Provide the [X, Y] coordinate of the cell's center where the given text is located.  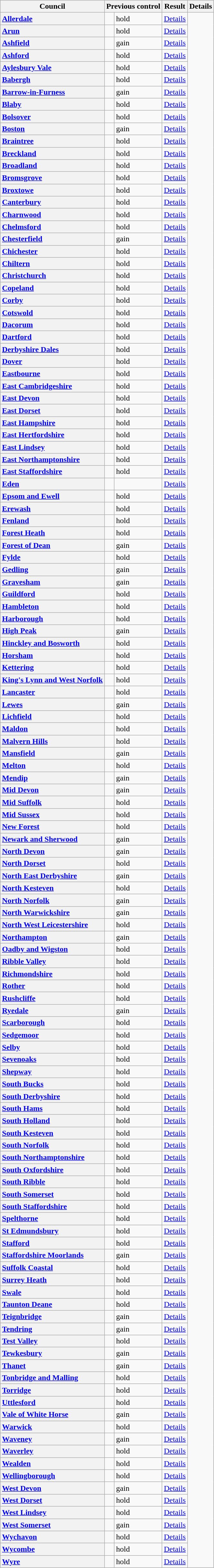
North Devon [52, 851]
South Holland [52, 1121]
Suffolk Coastal [52, 1268]
Shepway [52, 1072]
Northampton [52, 937]
Surrey Heath [52, 1280]
Mansfield [52, 753]
West Devon [52, 1488]
New Forest [52, 827]
Dover [52, 362]
Lancaster [52, 692]
East Lindsey [52, 447]
Waverley [52, 1451]
Tonbridge and Malling [52, 1378]
Torridge [52, 1390]
Chiltern [52, 263]
Maldon [52, 729]
Ribble Valley [52, 962]
Cotswold [52, 312]
East Devon [52, 398]
Wellingborough [52, 1476]
West Dorset [52, 1500]
Sevenoaks [52, 1059]
Canterbury [52, 202]
Previous control [133, 6]
Chichester [52, 251]
Forest of Dean [52, 545]
Boston [52, 129]
South Ribble [52, 1182]
South Derbyshire [52, 1096]
Result [175, 6]
Kettering [52, 668]
Babergh [52, 80]
Wycombe [52, 1549]
South Staffordshire [52, 1206]
Mid Sussex [52, 815]
Vale of White Horse [52, 1415]
Scarborough [52, 1023]
Epsom and Ewell [52, 496]
Chesterfield [52, 239]
Christchurch [52, 276]
North East Derbyshire [52, 876]
Melton [52, 766]
Test Valley [52, 1341]
North Dorset [52, 863]
Arun [52, 31]
Bolsover [52, 116]
Fylde [52, 558]
Mid Suffolk [52, 802]
Wyre [52, 1562]
Mid Devon [52, 790]
Oadby and Wigston [52, 949]
Rushcliffe [52, 998]
Chelmsford [52, 227]
Copeland [52, 288]
Bromsgrove [52, 178]
East Cambridgeshire [52, 386]
Eden [52, 484]
High Peak [52, 631]
North Kesteven [52, 888]
North Warwickshire [52, 912]
Hambleton [52, 606]
Council [52, 6]
Waveney [52, 1439]
Taunton Deane [52, 1304]
North Norfolk [52, 900]
Allerdale [52, 19]
Hinckley and Bosworth [52, 643]
South Norfolk [52, 1145]
Malvern Hills [52, 741]
Lichfield [52, 716]
East Northamptonshire [52, 459]
Ashford [52, 55]
West Lindsey [52, 1512]
West Somerset [52, 1525]
Aylesbury Vale [52, 68]
Warwick [52, 1427]
Wychavon [52, 1537]
Erewash [52, 508]
St Edmundsbury [52, 1231]
Staffordshire Moorlands [52, 1255]
King's Lynn and West Norfolk [52, 680]
Gedling [52, 570]
Tewkesbury [52, 1353]
South Northamptonshire [52, 1158]
South Oxfordshire [52, 1170]
Gravesham [52, 582]
Lewes [52, 704]
Guildford [52, 594]
Dacorum [52, 325]
South Kesteven [52, 1133]
Barrow-in-Furness [52, 92]
Rother [52, 986]
Selby [52, 1047]
Mendip [52, 778]
Ashfield [52, 43]
Broadland [52, 166]
South Bucks [52, 1084]
Dartford [52, 337]
Swale [52, 1292]
North West Leicestershire [52, 925]
Derbyshire Dales [52, 349]
Corby [52, 300]
Thanet [52, 1366]
Breckland [52, 153]
East Hertfordshire [52, 435]
Spelthorne [52, 1219]
Sedgemoor [52, 1035]
Newark and Sherwood [52, 839]
Ryedale [52, 1010]
Wealden [52, 1463]
South Hams [52, 1108]
Eastbourne [52, 374]
Braintree [52, 141]
East Staffordshire [52, 472]
Broxtowe [52, 190]
Teignbridge [52, 1316]
East Hampshire [52, 423]
Richmondshire [52, 974]
South Somerset [52, 1194]
Blaby [52, 104]
Harborough [52, 619]
Fenland [52, 521]
East Dorset [52, 410]
Forest Heath [52, 533]
Horsham [52, 655]
Tendring [52, 1329]
Uttlesford [52, 1402]
Charnwood [52, 215]
Stafford [52, 1243]
